Find where the given text appears and provide that cell's center as [x, y] coordinate. 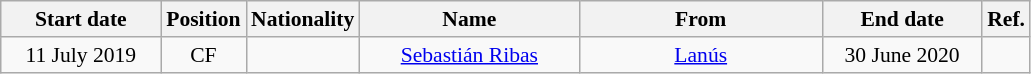
11 July 2019 [81, 55]
Sebastián Ribas [469, 55]
30 June 2020 [902, 55]
Lanús [700, 55]
Position [204, 19]
CF [204, 55]
Start date [81, 19]
From [700, 19]
End date [902, 19]
Name [469, 19]
Ref. [1006, 19]
Nationality [302, 19]
